Determine the (X, Y) coordinate at the center of the cell enclosing the given text.  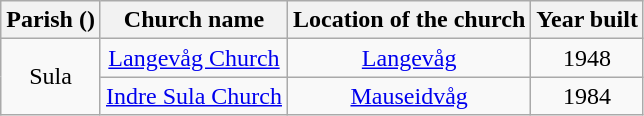
Parish () (51, 20)
Mauseidvåg (410, 96)
1948 (588, 58)
Sula (51, 77)
Location of the church (410, 20)
Langevåg (410, 58)
1984 (588, 96)
Indre Sula Church (194, 96)
Year built (588, 20)
Langevåg Church (194, 58)
Church name (194, 20)
